Search for the cell housing the specified text and yield its [x, y] center coordinate. 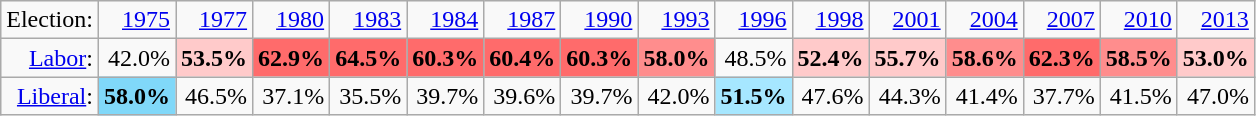
2013 [1216, 20]
41.4% [984, 96]
1996 [754, 20]
62.3% [1062, 58]
1987 [522, 20]
35.5% [368, 96]
52.4% [830, 58]
48.5% [754, 58]
1977 [214, 20]
1975 [136, 20]
44.3% [908, 96]
1998 [830, 20]
37.7% [1062, 96]
2010 [1138, 20]
1980 [292, 20]
47.6% [830, 96]
1984 [446, 20]
Election: [50, 20]
51.5% [754, 96]
58.6% [984, 58]
55.7% [908, 58]
39.6% [522, 96]
62.9% [292, 58]
64.5% [368, 58]
2004 [984, 20]
53.5% [214, 58]
41.5% [1138, 96]
2007 [1062, 20]
37.1% [292, 96]
Liberal: [50, 96]
46.5% [214, 96]
53.0% [1216, 58]
Labor: [50, 58]
47.0% [1216, 96]
60.4% [522, 58]
1983 [368, 20]
1990 [600, 20]
2001 [908, 20]
1993 [676, 20]
58.5% [1138, 58]
